Extract the (X, Y) coordinate from the center of the cell holding the provided text.  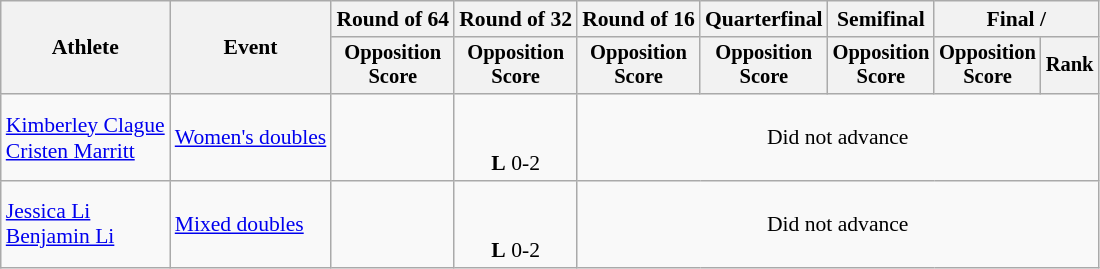
Athlete (86, 48)
Quarterfinal (764, 19)
Final / (1016, 19)
Mixed doubles (251, 224)
Round of 32 (516, 19)
Women's doubles (251, 138)
Rank (1070, 66)
Event (251, 48)
Round of 64 (392, 19)
Kimberley ClagueCristen Marritt (86, 138)
Round of 16 (638, 19)
Semifinal (882, 19)
Jessica LiBenjamin Li (86, 224)
